Locate the cell with the specified text and output its [x, y] center coordinate. 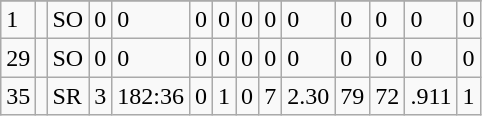
2.30 [308, 96]
SR [68, 96]
.911 [431, 96]
7 [270, 96]
3 [100, 96]
35 [18, 96]
79 [352, 96]
29 [18, 58]
72 [388, 96]
182:36 [151, 96]
